Locate the cell with the specified text and output its [X, Y] center coordinate. 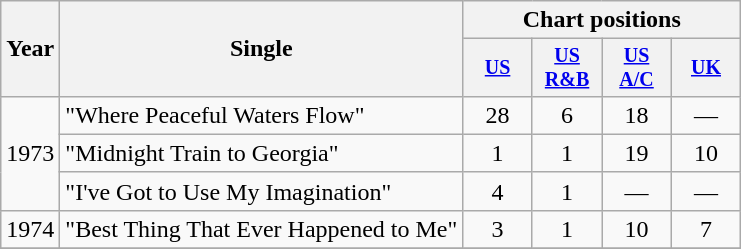
7 [706, 229]
1973 [30, 153]
US [498, 68]
4 [498, 191]
Chart positions [602, 20]
18 [636, 115]
USR&B [566, 68]
6 [566, 115]
"I've Got to Use My Imagination" [262, 191]
Single [262, 49]
3 [498, 229]
"Where Peaceful Waters Flow" [262, 115]
UK [706, 68]
Year [30, 49]
1974 [30, 229]
28 [498, 115]
USA/C [636, 68]
"Midnight Train to Georgia" [262, 153]
"Best Thing That Ever Happened to Me" [262, 229]
19 [636, 153]
